From the cell containing the given text, extract its center point as [X, Y] coordinate. 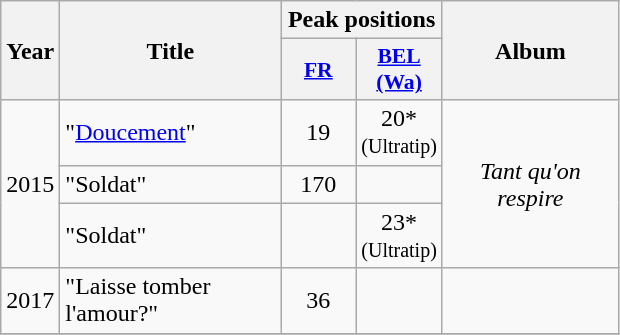
Tant qu'on respire [530, 184]
23*(Ultratip) [400, 236]
2015 [30, 184]
170 [318, 184]
20*(Ultratip) [400, 132]
"Laisse tomber l'amour?" [170, 300]
19 [318, 132]
Peak positions [362, 20]
2017 [30, 300]
FR [318, 70]
"Doucement" [170, 132]
Album [530, 50]
Title [170, 50]
BEL (Wa) [400, 70]
Year [30, 50]
36 [318, 300]
